Provide the [X, Y] coordinate of the cell's center where the given text is located.  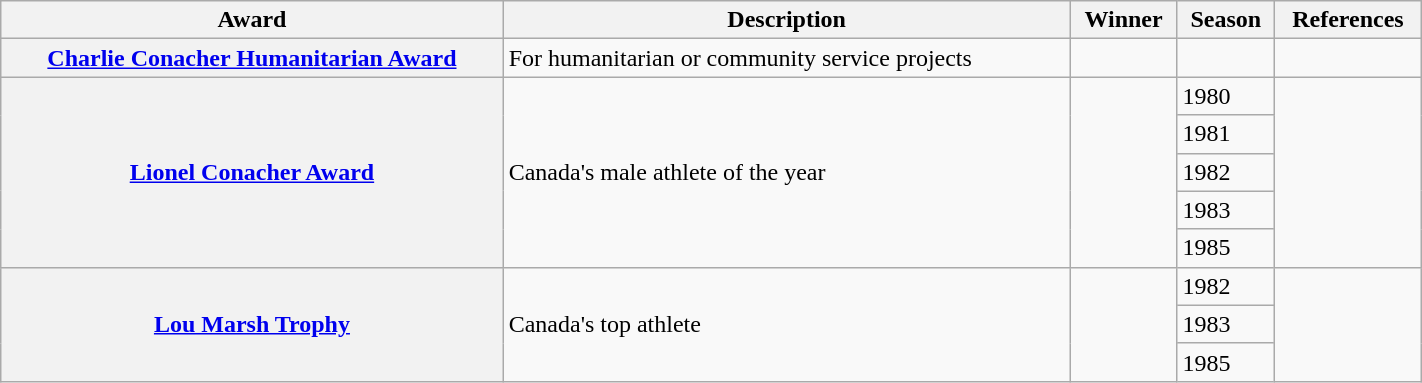
1980 [1226, 96]
For humanitarian or community service projects [786, 58]
Charlie Conacher Humanitarian Award [252, 58]
Description [786, 20]
Lionel Conacher Award [252, 172]
1981 [1226, 134]
Winner [1124, 20]
Canada's top athlete [786, 324]
References [1348, 20]
Season [1226, 20]
Lou Marsh Trophy [252, 324]
Award [252, 20]
Canada's male athlete of the year [786, 172]
